Pinpoint the cell where the given text exists, returning its [x, y] midpoint coordinate. 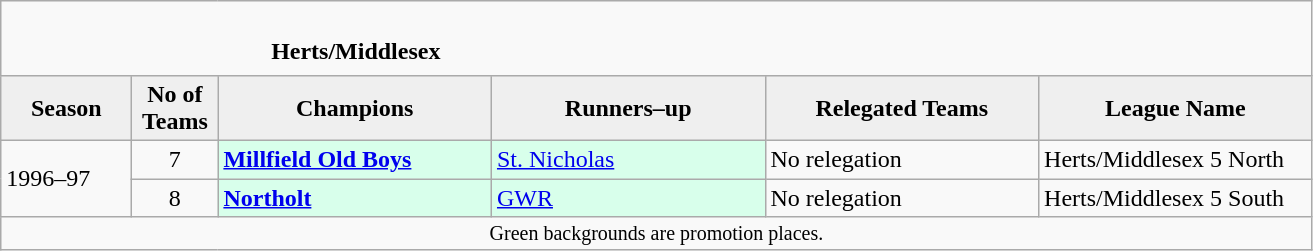
Millfield Old Boys [355, 159]
1996–97 [66, 178]
Northolt [355, 197]
Relegated Teams [902, 108]
Herts/Middlesex 5 North [1176, 159]
7 [175, 159]
St. Nicholas [628, 159]
Herts/Middlesex 5 South [1176, 197]
8 [175, 197]
Green backgrounds are promotion places. [656, 234]
Runners–up [628, 108]
No of Teams [175, 108]
Season [66, 108]
GWR [628, 197]
League Name [1176, 108]
Champions [355, 108]
